From the cell containing the given text, extract its center point as [x, y] coordinate. 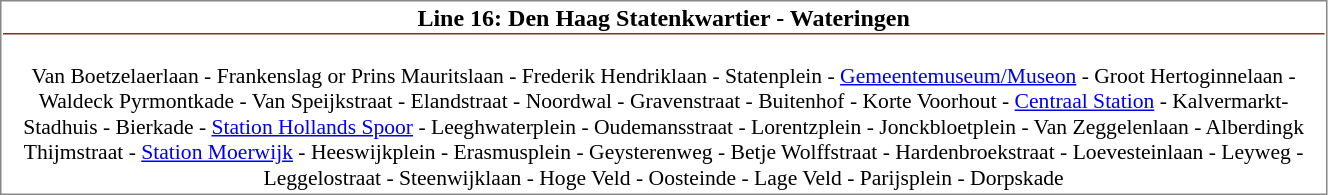
Line 16: Den Haag Statenkwartier - Wateringen [664, 19]
